Determine the (x, y) coordinate at the center of the cell enclosing the given text.  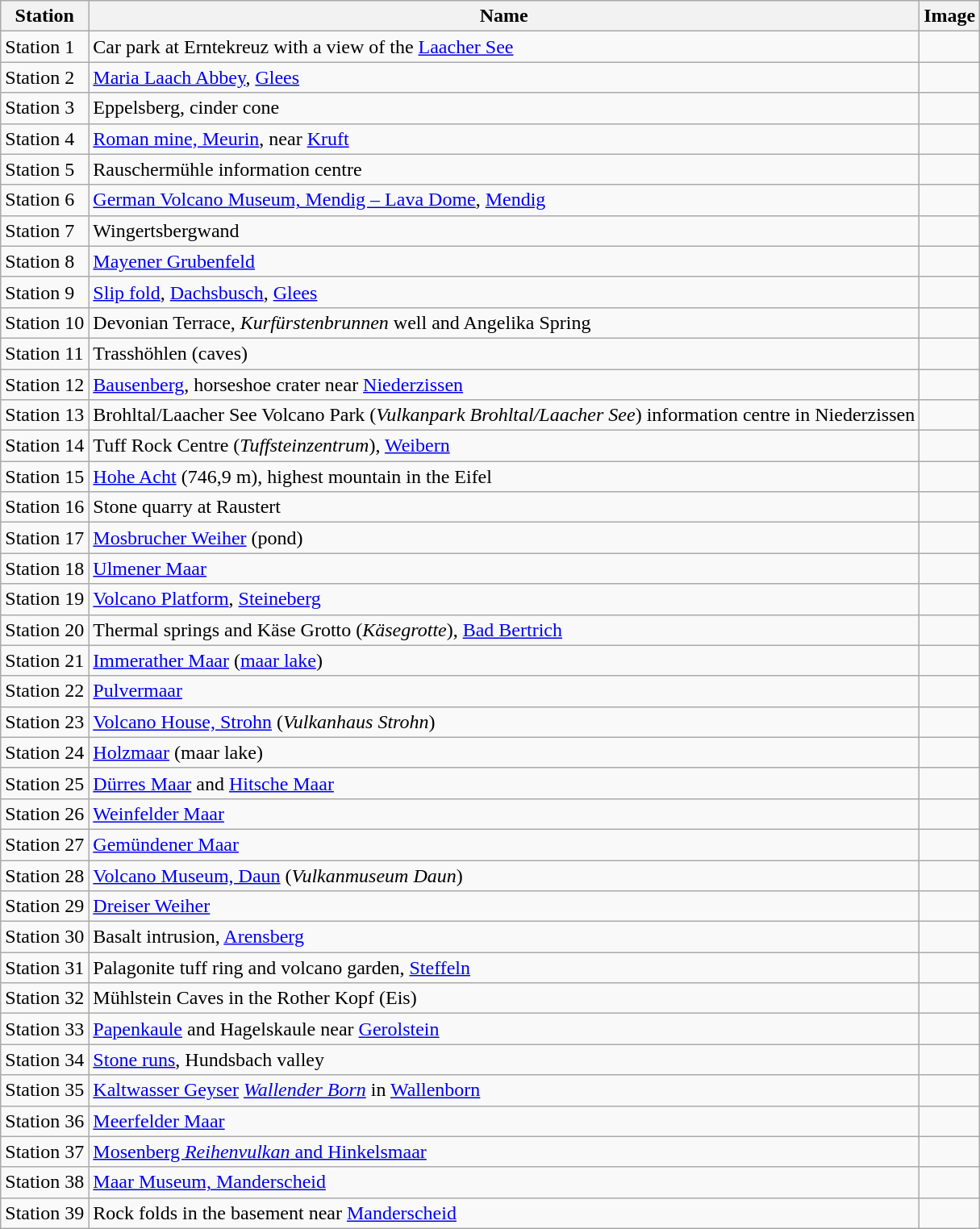
Stone runs, Hundsbach valley (504, 1060)
Station 24 (45, 752)
Station 7 (45, 231)
Station 5 (45, 169)
Bausenberg, horseshoe crater near Niederzissen (504, 385)
Station 31 (45, 968)
Holzmaar (maar lake) (504, 752)
Tuff Rock Centre (Tuffsteinzentrum), Weibern (504, 446)
Station 35 (45, 1090)
Station 34 (45, 1060)
Station 25 (45, 783)
Station 20 (45, 630)
Meerfelder Maar (504, 1121)
Station 2 (45, 77)
Papenkaule and Hagelskaule near Gerolstein (504, 1029)
Station 38 (45, 1182)
Image (950, 16)
Station 36 (45, 1121)
Volcano House, Strohn (Vulkanhaus Strohn) (504, 722)
Car park at Erntekreuz with a view of the Laacher See (504, 47)
Pulvermaar (504, 691)
Station 22 (45, 691)
Mosenberg Reihenvulkan and Hinkelsmaar (504, 1152)
Station 17 (45, 538)
Station 18 (45, 569)
Dreiser Weiher (504, 906)
Station 14 (45, 446)
Station 32 (45, 998)
Station 1 (45, 47)
Station 23 (45, 722)
Mühlstein Caves in the Rother Kopf (Eis) (504, 998)
Basalt intrusion, Arensberg (504, 937)
Mosbrucher Weiher (pond) (504, 538)
Station 10 (45, 323)
Dürres Maar and Hitsche Maar (504, 783)
Station 6 (45, 200)
Station 21 (45, 660)
Immerather Maar (maar lake) (504, 660)
Thermal springs and Käse Grotto (Käsegrotte), Bad Bertrich (504, 630)
Station 27 (45, 844)
Station (45, 16)
Ulmener Maar (504, 569)
Roman mine, Meurin, near Kruft (504, 139)
Station 37 (45, 1152)
Maria Laach Abbey, Glees (504, 77)
Name (504, 16)
Station 9 (45, 292)
Station 8 (45, 261)
Station 11 (45, 353)
Rock folds in the basement near Manderscheid (504, 1213)
Volcano Museum, Daun (Vulkanmuseum Daun) (504, 875)
Kaltwasser Geyser Wallender Born in Wallenborn (504, 1090)
Brohltal/Laacher See Volcano Park (Vulkanpark Brohltal/Laacher See) information centre in Niederzissen (504, 415)
Station 4 (45, 139)
Trasshöhlen (caves) (504, 353)
Station 19 (45, 599)
Station 15 (45, 477)
German Volcano Museum, Mendig – Lava Dome, Mendig (504, 200)
Station 13 (45, 415)
Maar Museum, Manderscheid (504, 1182)
Rauschermühle information centre (504, 169)
Palagonite tuff ring and volcano garden, Steffeln (504, 968)
Mayener Grubenfeld (504, 261)
Weinfelder Maar (504, 814)
Hohe Acht (746,9 m), highest mountain in the Eifel (504, 477)
Gemündener Maar (504, 844)
Station 16 (45, 507)
Station 30 (45, 937)
Station 29 (45, 906)
Station 33 (45, 1029)
Wingertsbergwand (504, 231)
Slip fold, Dachsbusch, Glees (504, 292)
Stone quarry at Raustert (504, 507)
Station 3 (45, 108)
Station 39 (45, 1213)
Devonian Terrace, Kurfürstenbrunnen well and Angelika Spring (504, 323)
Station 12 (45, 385)
Station 28 (45, 875)
Eppelsberg, cinder cone (504, 108)
Station 26 (45, 814)
Volcano Platform, Steineberg (504, 599)
